Extract the (X, Y) coordinate from the center of the cell holding the provided text.  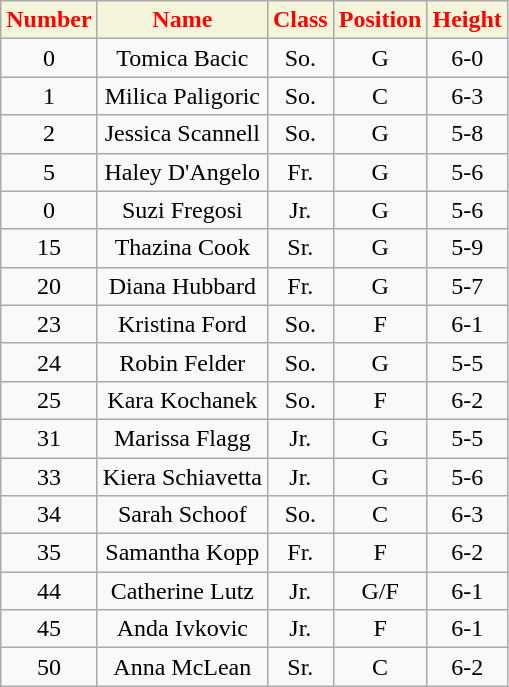
Anda Ivkovic (182, 629)
Suzi Fregosi (182, 210)
34 (49, 515)
5 (49, 172)
45 (49, 629)
15 (49, 248)
5-8 (467, 134)
Samantha Kopp (182, 553)
5-7 (467, 286)
Tomica Bacic (182, 58)
35 (49, 553)
44 (49, 591)
6-0 (467, 58)
50 (49, 667)
Catherine Lutz (182, 591)
Marissa Flagg (182, 438)
Class (300, 20)
23 (49, 324)
Kiera Schiavetta (182, 477)
20 (49, 286)
G/F (380, 591)
Kara Kochanek (182, 400)
Jessica Scannell (182, 134)
Name (182, 20)
Anna McLean (182, 667)
Sarah Schoof (182, 515)
Robin Felder (182, 362)
Thazina Cook (182, 248)
Diana Hubbard (182, 286)
Number (49, 20)
2 (49, 134)
Kristina Ford (182, 324)
Height (467, 20)
5-9 (467, 248)
1 (49, 96)
25 (49, 400)
24 (49, 362)
Milica Paligoric (182, 96)
Position (380, 20)
31 (49, 438)
Haley D'Angelo (182, 172)
33 (49, 477)
